Capture the cell that displays the provided text and extract its (X, Y) central coordinate. 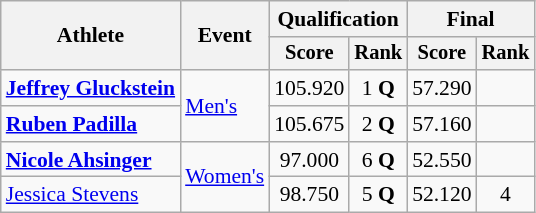
2 Q (378, 124)
98.750 (309, 195)
Jeffrey Gluckstein (90, 88)
Athlete (90, 36)
52.120 (442, 195)
4 (506, 195)
Nicole Ahsinger (90, 160)
57.160 (442, 124)
105.920 (309, 88)
Final (470, 19)
1 Q (378, 88)
Ruben Padilla (90, 124)
Jessica Stevens (90, 195)
Qualification (338, 19)
Men's (224, 106)
57.290 (442, 88)
52.550 (442, 160)
105.675 (309, 124)
6 Q (378, 160)
5 Q (378, 195)
97.000 (309, 160)
Women's (224, 178)
Event (224, 36)
